Find where the given text appears and provide that cell's center as (x, y) coordinate. 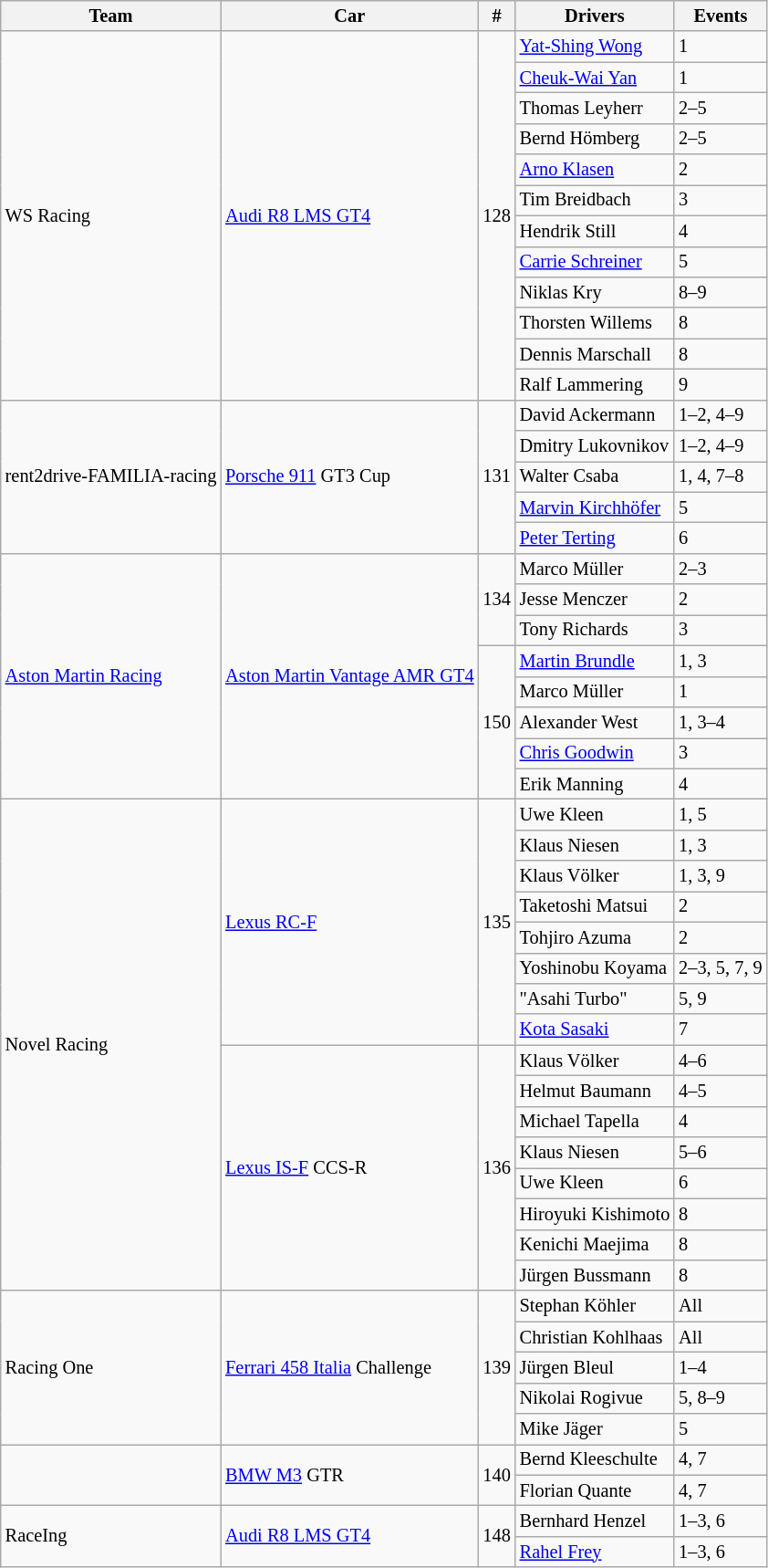
7 (721, 1030)
8–9 (721, 292)
140 (496, 1475)
148 (496, 1537)
5, 9 (721, 998)
1, 5 (721, 814)
Jürgen Bussmann (595, 1275)
Hendrik Still (595, 231)
Nikolai Rogivue (595, 1398)
Helmut Baumann (595, 1091)
Jesse Menczer (595, 600)
4–5 (721, 1091)
"Asahi Turbo" (595, 998)
1, 3, 9 (721, 876)
WS Racing (111, 215)
Yat-Shing Wong (595, 47)
Carrie Schreiner (595, 262)
Novel Racing (111, 1044)
Alexander West (595, 722)
136 (496, 1168)
Taketoshi Matsui (595, 906)
Events (721, 16)
Christian Kohlhaas (595, 1337)
Ferrari 458 Italia Challenge (349, 1367)
Hiroyuki Kishimoto (595, 1214)
rent2drive-FAMILIA-racing (111, 476)
Stephan Köhler (595, 1306)
Dennis Marschall (595, 354)
Team (111, 16)
1–4 (721, 1367)
Tim Breidbach (595, 200)
Rahel Frey (595, 1552)
BMW M3 GTR (349, 1475)
Dmitry Lukovnikov (595, 446)
Aston Martin Vantage AMR GT4 (349, 675)
Mike Jäger (595, 1429)
Tony Richards (595, 630)
Bernd Hömberg (595, 139)
Walter Csaba (595, 476)
Niklas Kry (595, 292)
Lexus RC-F (349, 922)
9 (721, 384)
Jürgen Bleul (595, 1367)
Martin Brundle (595, 661)
Florian Quante (595, 1490)
Yoshinobu Koyama (595, 968)
Tohjiro Azuma (595, 937)
Marvin Kirchhöfer (595, 507)
Thorsten Willems (595, 323)
# (496, 16)
Michael Tapella (595, 1122)
Car (349, 16)
Chris Goodwin (595, 753)
2–3 (721, 569)
Ralf Lammering (595, 384)
Racing One (111, 1367)
Kenichi Maejima (595, 1245)
4–6 (721, 1061)
Aston Martin Racing (111, 675)
Bernd Kleeschulte (595, 1459)
Erik Manning (595, 784)
139 (496, 1367)
2–3, 5, 7, 9 (721, 968)
Peter Terting (595, 538)
Arno Klasen (595, 170)
1, 4, 7–8 (721, 476)
Cheuk-Wai Yan (595, 78)
Bernhard Henzel (595, 1521)
134 (496, 599)
5, 8–9 (721, 1398)
RaceIng (111, 1537)
Drivers (595, 16)
128 (496, 215)
135 (496, 922)
Lexus IS-F CCS-R (349, 1168)
1, 3–4 (721, 722)
Kota Sasaki (595, 1030)
131 (496, 476)
5–6 (721, 1153)
Thomas Leyherr (595, 108)
150 (496, 722)
David Ackermann (595, 415)
Porsche 911 GT3 Cup (349, 476)
